Capture the cell that displays the provided text and extract its (x, y) central coordinate. 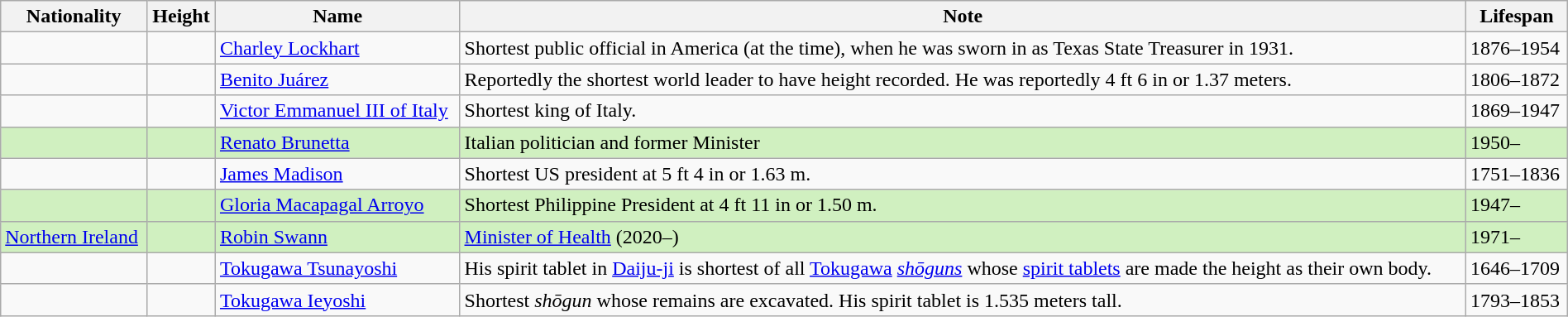
1947– (1517, 205)
1751–1836 (1517, 174)
Italian politician and former Minister (963, 142)
Reportedly the shortest world leader to have height recorded. He was reportedly 4 ft 6 in or 1.37 meters. (963, 79)
Benito Juárez (337, 79)
1646–1709 (1517, 268)
Northern Ireland (74, 237)
Lifespan (1517, 17)
1806–1872 (1517, 79)
Charley Lockhart (337, 48)
Height (182, 17)
1971– (1517, 237)
Note (963, 17)
Gloria Macapagal Arroyo (337, 205)
Minister of Health (2020–) (963, 237)
1950– (1517, 142)
Shortest king of Italy. (963, 111)
Shortest US president at 5 ft 4 in or 1.63 m. (963, 174)
Tokugawa Ieyoshi (337, 300)
James Madison (337, 174)
His spirit tablet in Daiju-ji is shortest of all Tokugawa shōguns whose spirit tablets are made the height as their own body. (963, 268)
Nationality (74, 17)
Robin Swann (337, 237)
Shortest public official in America (at the time), when he was sworn in as Texas State Treasurer in 1931. (963, 48)
Shortest Philippine President at 4 ft 11 in or 1.50 m. (963, 205)
Tokugawa Tsunayoshi (337, 268)
Renato Brunetta (337, 142)
1876–1954 (1517, 48)
Name (337, 17)
Shortest shōgun whose remains are excavated. His spirit tablet is 1.535 meters tall. (963, 300)
Victor Emmanuel III of Italy (337, 111)
1793–1853 (1517, 300)
1869–1947 (1517, 111)
